For the text-containing cell, return its midpoint in [X, Y] coordinate format. 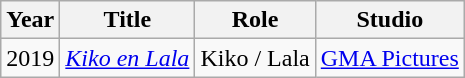
Role [255, 20]
Studio [390, 20]
2019 [30, 58]
Year [30, 20]
Kiko / Lala [255, 58]
Title [128, 20]
Kiko en Lala [128, 58]
GMA Pictures [390, 58]
